Determine the [x, y] coordinate at the center of the cell enclosing the given text.  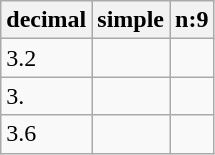
3.2 [46, 58]
3.6 [46, 134]
simple [131, 20]
3. [46, 96]
decimal [46, 20]
n:9 [192, 20]
